Scan for the cell matching the given text and deliver its (X, Y) coordinate at center. 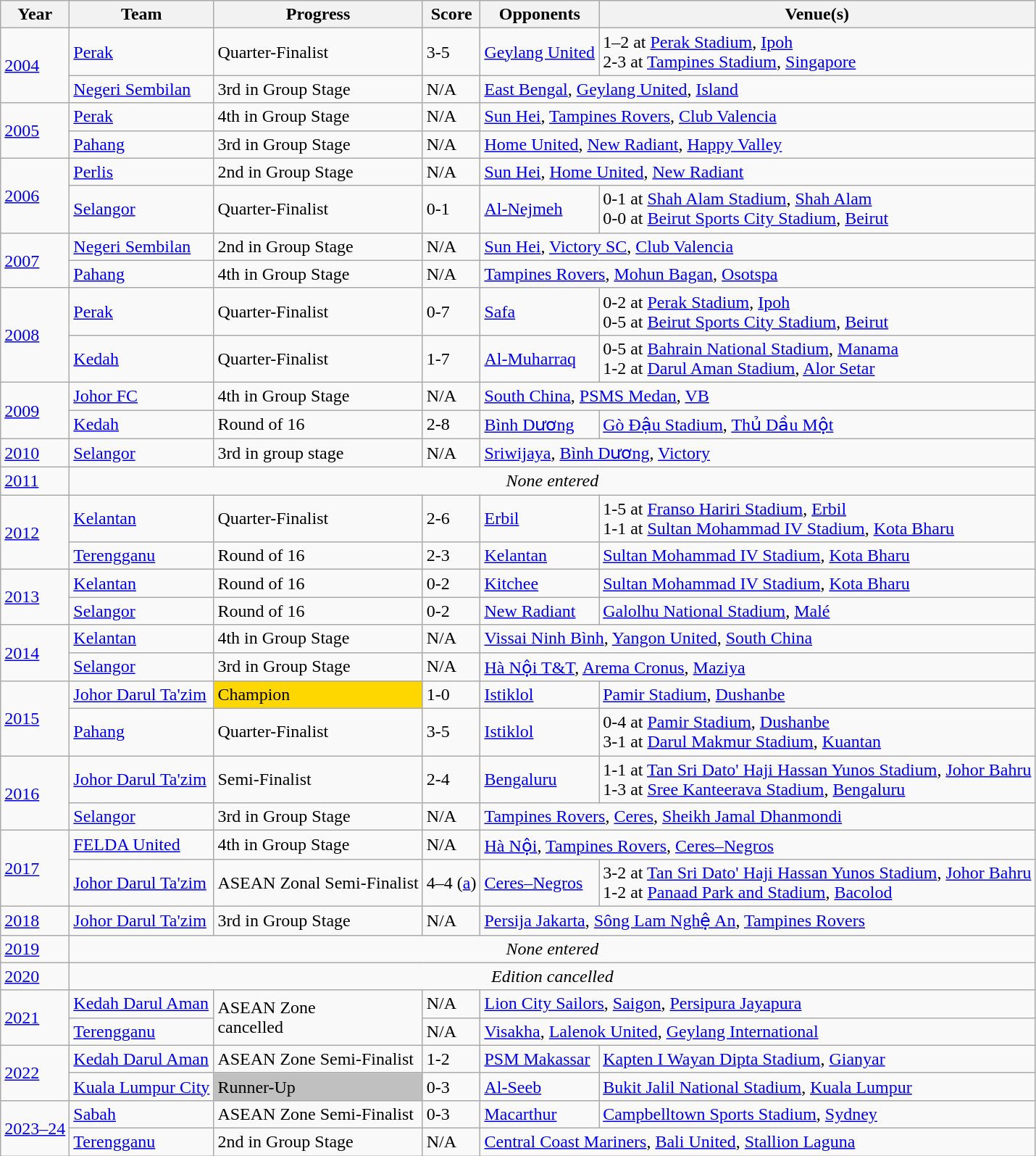
4–4 (a) (451, 883)
Central Coast Mariners, Bali United, Stallion Laguna (758, 1142)
2008 (35, 335)
Visakha, Lalenok United, Geylang International (758, 1031)
2007 (35, 260)
2006 (35, 196)
2019 (35, 949)
ASEAN Zonecancelled (318, 1018)
2-8 (451, 425)
Campbelltown Sports Stadium, Sydney (817, 1114)
2018 (35, 920)
Hà Nội, Tampines Rovers, Ceres–Negros (758, 845)
Bengaluru (540, 780)
Kapten I Wayan Dipta Stadium, Gianyar (817, 1059)
0-1 at Shah Alam Stadium, Shah Alam0-0 at Beirut Sports City Stadium, Beirut (817, 209)
2011 (35, 481)
Progress (318, 14)
Bukit Jalil National Stadium, Kuala Lumpur (817, 1086)
Al-Nejmeh (540, 209)
Lion City Sailors, Saigon, Persipura Jayapura (758, 1004)
2-6 (451, 519)
Bình Dương (540, 425)
1-2 (451, 1059)
Champion (318, 695)
2014 (35, 653)
East Bengal, Geylang United, Island (758, 89)
2-4 (451, 780)
1-1 at Tan Sri Dato' Haji Hassan Yunos Stadium, Johor Bahru1-3 at Sree Kanteerava Stadium, Bengaluru (817, 780)
Kitchee (540, 583)
Persija Jakarta, Sông Lam Nghệ An, Tampines Rovers (758, 920)
3rd in group stage (318, 453)
Safa (540, 312)
2009 (35, 410)
1–2 at Perak Stadium, Ipoh2-3 at Tampines Stadium, Singapore (817, 52)
Sun Hei, Victory SC, Club Valencia (758, 246)
Al-Muharraq (540, 358)
ASEAN Zonal Semi-Finalist (318, 883)
0-7 (451, 312)
Team (142, 14)
Venue(s) (817, 14)
2010 (35, 453)
Sabah (142, 1114)
0-1 (451, 209)
0-5 at Bahrain National Stadium, Manama1-2 at Darul Aman Stadium, Alor Setar (817, 358)
2012 (35, 532)
FELDA United (142, 845)
Kuala Lumpur City (142, 1086)
0-2 at Perak Stadium, Ipoh0-5 at Beirut Sports City Stadium, Beirut (817, 312)
Johor FC (142, 396)
Sriwijaya, Bình Dương, Victory (758, 453)
2022 (35, 1073)
2004 (35, 65)
Tampines Rovers, Ceres, Sheikh Jamal Dhanmondi (758, 817)
2015 (35, 719)
Opponents (540, 14)
2021 (35, 1018)
Macarthur (540, 1114)
1-0 (451, 695)
Vissai Ninh Bình, Yangon United, South China (758, 639)
Hà Nội T&T, Arema Cronus, Maziya (758, 667)
Edition cancelled (552, 976)
Gò Đậu Stadium, Thủ Dầu Một (817, 425)
2017 (35, 868)
2020 (35, 976)
Semi-Finalist (318, 780)
New Radiant (540, 611)
Al-Seeb (540, 1086)
2-3 (451, 556)
PSM Makassar (540, 1059)
Erbil (540, 519)
2013 (35, 597)
1-7 (451, 358)
Year (35, 14)
South China, PSMS Medan, VB (758, 396)
Galolhu National Stadium, Malé (817, 611)
Tampines Rovers, Mohun Bagan, Osotspa (758, 274)
2005 (35, 130)
Pamir Stadium, Dushanbe (817, 695)
2016 (35, 793)
Sun Hei, Tampines Rovers, Club Valencia (758, 117)
1-5 at Franso Hariri Stadium, Erbil1-1 at Sultan Mohammad IV Stadium, Kota Bharu (817, 519)
3-2 at Tan Sri Dato' Haji Hassan Yunos Stadium, Johor Bahru1-2 at Panaad Park and Stadium, Bacolod (817, 883)
Sun Hei, Home United, New Radiant (758, 172)
Home United, New Radiant, Happy Valley (758, 144)
Perlis (142, 172)
2023–24 (35, 1128)
Geylang United (540, 52)
Score (451, 14)
Ceres–Negros (540, 883)
Runner-Up (318, 1086)
0-4 at Pamir Stadium, Dushanbe3-1 at Darul Makmur Stadium, Kuantan (817, 732)
